Return (X, Y) of the center of cell containing provided text 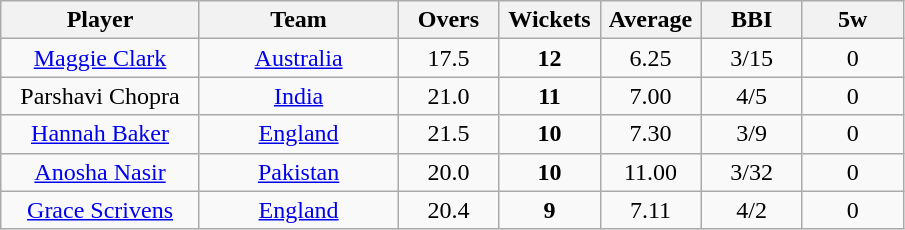
4/2 (752, 210)
17.5 (448, 58)
3/9 (752, 134)
21.5 (448, 134)
Player (100, 20)
Australia (298, 58)
7.30 (650, 134)
Maggie Clark (100, 58)
Parshavi Chopra (100, 96)
Average (650, 20)
Hannah Baker (100, 134)
Anosha Nasir (100, 172)
BBI (752, 20)
9 (550, 210)
20.4 (448, 210)
5w (852, 20)
7.00 (650, 96)
Wickets (550, 20)
Grace Scrivens (100, 210)
7.11 (650, 210)
11 (550, 96)
12 (550, 58)
21.0 (448, 96)
Team (298, 20)
20.0 (448, 172)
6.25 (650, 58)
Pakistan (298, 172)
3/15 (752, 58)
Overs (448, 20)
India (298, 96)
4/5 (752, 96)
11.00 (650, 172)
3/32 (752, 172)
